Identify which cell holds the provided text, then report its [x, y] central coordinate. 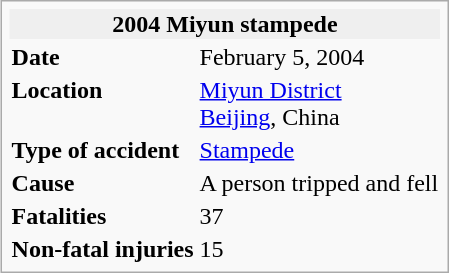
15 [319, 249]
2004 Miyun stampede [225, 24]
Date [102, 57]
February 5, 2004 [319, 57]
37 [319, 216]
Non-fatal injuries [102, 249]
Type of accident [102, 150]
A person tripped and fell [319, 183]
Fatalities [102, 216]
Cause [102, 183]
Location [102, 104]
Miyun District Beijing, China [319, 104]
Stampede [319, 150]
